Pinpoint the cell where the given text exists, returning its [x, y] midpoint coordinate. 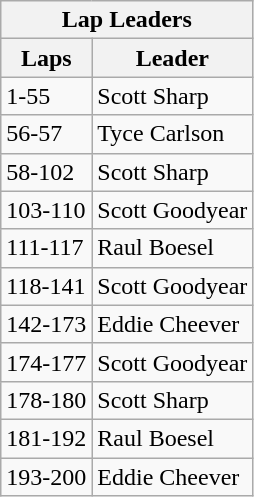
178-180 [46, 400]
111-117 [46, 248]
142-173 [46, 324]
58-102 [46, 172]
174-177 [46, 362]
181-192 [46, 438]
Laps [46, 58]
56-57 [46, 134]
118-141 [46, 286]
Tyce Carlson [172, 134]
Lap Leaders [127, 20]
193-200 [46, 477]
103-110 [46, 210]
1-55 [46, 96]
Leader [172, 58]
